Identify which cell holds the provided text, then report its (x, y) central coordinate. 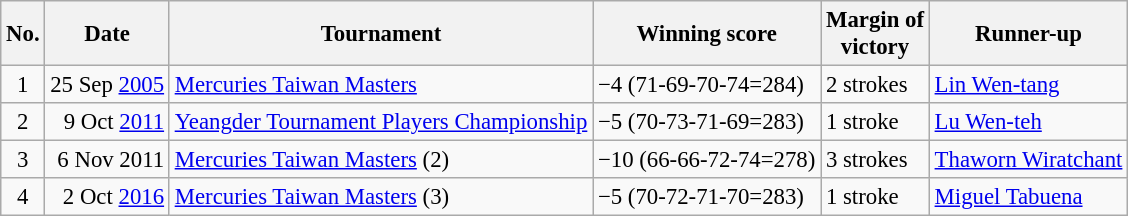
Mercuries Taiwan Masters (380, 85)
3 strokes (876, 160)
4 (23, 197)
Yeangder Tournament Players Championship (380, 122)
6 Nov 2011 (107, 160)
−4 (71-69-70-74=284) (707, 85)
3 (23, 160)
9 Oct 2011 (107, 122)
Mercuries Taiwan Masters (2) (380, 160)
Thaworn Wiratchant (1028, 160)
Mercuries Taiwan Masters (3) (380, 197)
Date (107, 34)
Miguel Tabuena (1028, 197)
−5 (70-73-71-69=283) (707, 122)
No. (23, 34)
2 Oct 2016 (107, 197)
−5 (70-72-71-70=283) (707, 197)
Runner-up (1028, 34)
−10 (66-66-72-74=278) (707, 160)
1 (23, 85)
Lin Wen-tang (1028, 85)
2 (23, 122)
Margin ofvictory (876, 34)
Lu Wen-teh (1028, 122)
2 strokes (876, 85)
Winning score (707, 34)
25 Sep 2005 (107, 85)
Tournament (380, 34)
